Detect which cell encompasses the target text, then output its [x, y] center coordinate. 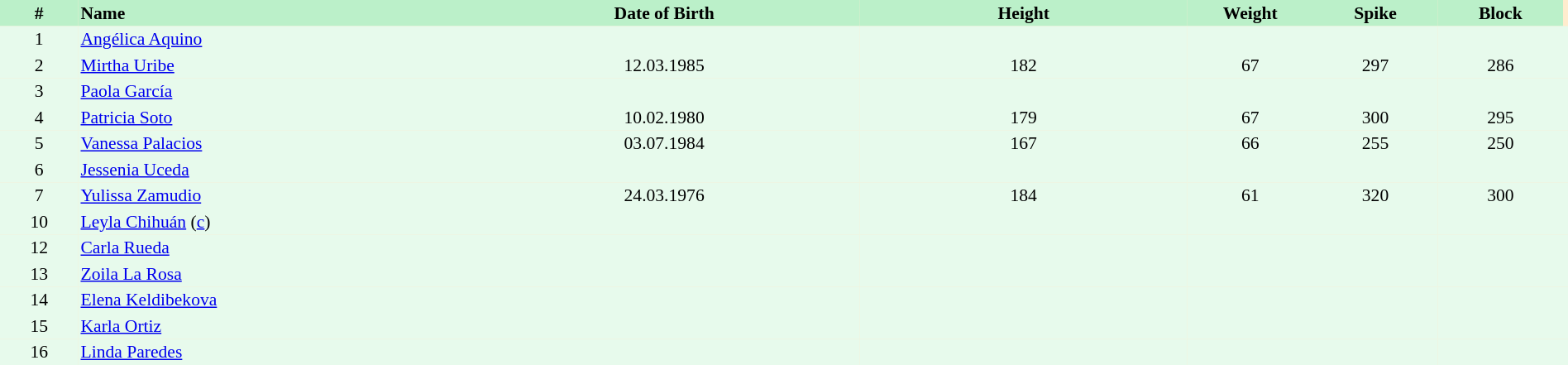
Yulissa Zamudio [273, 195]
Mirtha Uribe [273, 65]
24.03.1976 [664, 195]
184 [1024, 195]
2 [39, 65]
15 [39, 326]
167 [1024, 144]
Date of Birth [664, 13]
Weight [1250, 13]
12.03.1985 [664, 65]
Paola García [273, 91]
7 [39, 195]
3 [39, 91]
10.02.1980 [664, 118]
179 [1024, 118]
66 [1250, 144]
255 [1374, 144]
Karla Ortiz [273, 326]
03.07.1984 [664, 144]
297 [1374, 65]
12 [39, 248]
Angélica Aquino [273, 40]
320 [1374, 195]
Jessenia Uceda [273, 170]
14 [39, 300]
1 [39, 40]
5 [39, 144]
182 [1024, 65]
Carla Rueda [273, 248]
250 [1500, 144]
61 [1250, 195]
4 [39, 118]
Name [273, 13]
Vanessa Palacios [273, 144]
10 [39, 222]
Patricia Soto [273, 118]
Leyla Chihuán (c) [273, 222]
Elena Keldibekova [273, 300]
295 [1500, 118]
Spike [1374, 13]
6 [39, 170]
# [39, 13]
Block [1500, 13]
Height [1024, 13]
13 [39, 274]
Zoila La Rosa [273, 274]
286 [1500, 65]
